Scan for the cell matching the given text and deliver its (X, Y) coordinate at center. 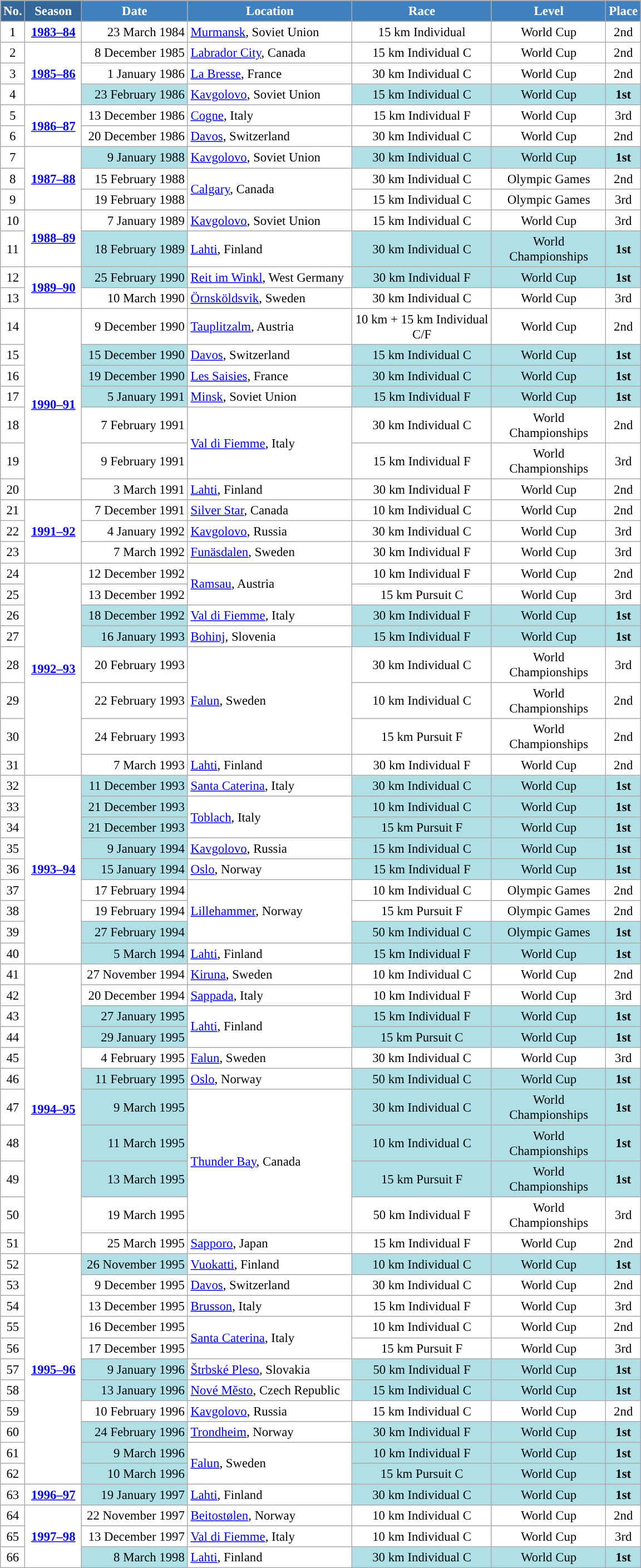
27 January 1995 (135, 1016)
58 (13, 1390)
12 December 1992 (135, 573)
23 (13, 553)
9 March 1995 (135, 1108)
1989–90 (53, 287)
57 (13, 1369)
19 December 1990 (135, 376)
15 km Individual (422, 32)
18 December 1992 (135, 615)
1988–89 (53, 238)
Bohinj, Slovenia (270, 636)
30 (13, 737)
22 February 1993 (135, 700)
13 December 1995 (135, 1306)
1986–87 (53, 126)
13 December 1992 (135, 594)
21 (13, 510)
46 (13, 1079)
1991–92 (53, 531)
10 February 1996 (135, 1411)
13 December 1986 (135, 116)
20 December 1986 (135, 136)
23 February 1986 (135, 95)
10 March 1990 (135, 298)
31 (13, 765)
Nové Město, Czech Republic (270, 1390)
11 (13, 248)
49 (13, 1179)
35 (13, 849)
9 (13, 199)
13 January 1996 (135, 1390)
7 March 1992 (135, 553)
29 January 1995 (135, 1037)
5 January 1991 (135, 397)
20 (13, 490)
38 (13, 911)
3 (13, 74)
18 (13, 425)
4 January 1992 (135, 532)
3 March 1991 (135, 490)
27 February 1994 (135, 932)
26 November 1995 (135, 1265)
36 (13, 869)
6 (13, 136)
7 (13, 158)
15 (13, 355)
12 (13, 277)
1 January 1986 (135, 74)
8 December 1985 (135, 53)
1 (13, 32)
Funäsdalen, Sweden (270, 553)
1987–88 (53, 178)
Beitostølen, Norway (270, 1516)
Lillehammer, Norway (270, 912)
1990–91 (53, 404)
17 February 1994 (135, 891)
17 December 1995 (135, 1348)
41 (13, 974)
15 February 1988 (135, 179)
Location (270, 11)
8 (13, 179)
8 March 1998 (135, 1557)
51 (13, 1243)
7 December 1991 (135, 510)
52 (13, 1265)
Vuokatti, Finland (270, 1265)
11 December 1993 (135, 786)
Labrador City, Canada (270, 53)
11 March 1995 (135, 1143)
9 January 1994 (135, 849)
27 (13, 636)
La Bresse, France (270, 74)
25 February 1990 (135, 277)
5 March 1994 (135, 953)
9 January 1988 (135, 158)
19 (13, 461)
Race (422, 11)
23 March 1984 (135, 32)
1983–84 (53, 32)
16 January 1993 (135, 636)
37 (13, 891)
2 (13, 53)
Calgary, Canada (270, 189)
29 (13, 700)
1994–95 (53, 1109)
56 (13, 1348)
10 km + 15 km Individual C/F (422, 326)
7 February 1991 (135, 425)
17 (13, 397)
Örnsköldsvik, Sweden (270, 298)
42 (13, 995)
43 (13, 1016)
50 (13, 1216)
16 December 1995 (135, 1328)
Place (623, 11)
9 February 1991 (135, 461)
1997–98 (53, 1536)
7 March 1993 (135, 765)
62 (13, 1474)
10 March 1996 (135, 1474)
22 (13, 532)
Sapporo, Japan (270, 1243)
19 March 1995 (135, 1216)
27 November 1994 (135, 974)
1995–96 (53, 1369)
40 (13, 953)
Ramsau, Austria (270, 583)
4 February 1995 (135, 1058)
Thunder Bay, Canada (270, 1161)
66 (13, 1557)
32 (13, 786)
15 January 1994 (135, 869)
13 (13, 298)
No. (13, 11)
55 (13, 1328)
26 (13, 615)
22 November 1997 (135, 1516)
Toblach, Italy (270, 817)
16 (13, 376)
5 (13, 116)
10 (13, 220)
Brusson, Italy (270, 1306)
Les Saisies, France (270, 376)
Date (135, 11)
9 December 1990 (135, 326)
1996–97 (53, 1495)
1993–94 (53, 869)
Tauplitzalm, Austria (270, 326)
Season (53, 11)
9 December 1995 (135, 1285)
13 March 1995 (135, 1179)
Silver Star, Canada (270, 510)
54 (13, 1306)
34 (13, 828)
Cogne, Italy (270, 116)
14 (13, 326)
25 (13, 594)
47 (13, 1108)
48 (13, 1143)
Štrbské Pleso, Slovakia (270, 1369)
20 December 1994 (135, 995)
59 (13, 1411)
1992–93 (53, 669)
20 February 1993 (135, 665)
Reit im Winkl, West Germany (270, 277)
Sappada, Italy (270, 995)
33 (13, 807)
1985–86 (53, 73)
19 February 1994 (135, 911)
18 February 1989 (135, 248)
Minsk, Soviet Union (270, 397)
19 February 1988 (135, 199)
44 (13, 1037)
9 March 1996 (135, 1453)
64 (13, 1516)
65 (13, 1537)
45 (13, 1058)
25 March 1995 (135, 1243)
4 (13, 95)
7 January 1989 (135, 220)
Kiruna, Sweden (270, 974)
Level (549, 11)
61 (13, 1453)
39 (13, 932)
13 December 1997 (135, 1537)
53 (13, 1285)
24 (13, 573)
24 February 1993 (135, 737)
24 February 1996 (135, 1432)
19 January 1997 (135, 1495)
9 January 1996 (135, 1369)
63 (13, 1495)
11 February 1995 (135, 1079)
28 (13, 665)
Murmansk, Soviet Union (270, 32)
Trondheim, Norway (270, 1432)
15 December 1990 (135, 355)
60 (13, 1432)
